Search for the cell housing the specified text and yield its (x, y) center coordinate. 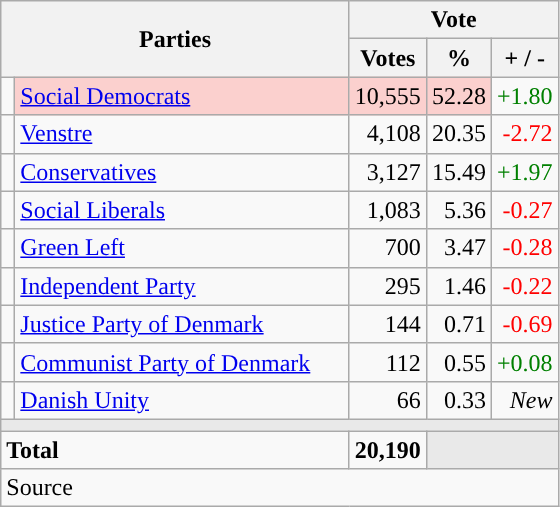
Social Democrats (182, 96)
20.35 (458, 134)
Venstre (182, 134)
Votes (388, 58)
15.49 (458, 172)
1,083 (388, 210)
295 (388, 286)
Parties (176, 39)
144 (388, 324)
-2.72 (524, 134)
+1.97 (524, 172)
112 (388, 362)
New (524, 400)
Source (280, 488)
4,108 (388, 134)
3,127 (388, 172)
Conservatives (182, 172)
Communist Party of Denmark (182, 362)
-0.69 (524, 324)
700 (388, 248)
-0.22 (524, 286)
-0.28 (524, 248)
Justice Party of Denmark (182, 324)
0.55 (458, 362)
52.28 (458, 96)
10,555 (388, 96)
5.36 (458, 210)
Vote (454, 20)
3.47 (458, 248)
1.46 (458, 286)
+1.80 (524, 96)
0.33 (458, 400)
% (458, 58)
Independent Party (182, 286)
Green Left (182, 248)
+0.08 (524, 362)
0.71 (458, 324)
20,190 (388, 449)
Danish Unity (182, 400)
+ / - (524, 58)
66 (388, 400)
Total (176, 449)
-0.27 (524, 210)
Social Liberals (182, 210)
